For the text-containing cell, return its midpoint in [x, y] coordinate format. 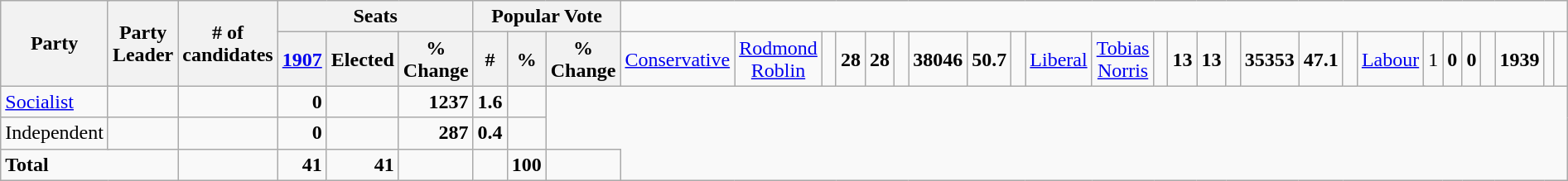
Party [55, 43]
Popular Vote [547, 17]
Independent [55, 133]
Elected [363, 60]
# ofcandidates [228, 43]
35353 [1269, 60]
0.4 [490, 133]
1 [1433, 60]
1939 [1519, 60]
1907 [302, 60]
% [527, 60]
1.6 [490, 102]
Party Leader [142, 43]
47.1 [1320, 60]
# [490, 60]
1237 [436, 102]
Socialist [55, 102]
287 [436, 133]
Liberal [1059, 60]
100 [527, 164]
Labour [1390, 60]
38046 [938, 60]
Conservative [678, 60]
Rodmond Roblin [779, 60]
Tobias Norris [1123, 60]
Total [89, 164]
Seats [375, 17]
50.7 [989, 60]
